Provide the (x, y) coordinate of the cell's center where the given text is located.  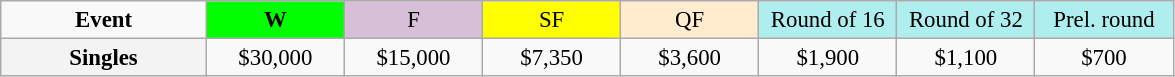
Singles (104, 58)
W (275, 20)
Round of 32 (966, 20)
F (413, 20)
QF (690, 20)
$7,350 (552, 58)
Prel. round (1104, 20)
SF (552, 20)
$30,000 (275, 58)
Round of 16 (828, 20)
$700 (1104, 58)
Event (104, 20)
$1,900 (828, 58)
$1,100 (966, 58)
$3,600 (690, 58)
$15,000 (413, 58)
